Search for the cell housing the specified text and yield its (X, Y) center coordinate. 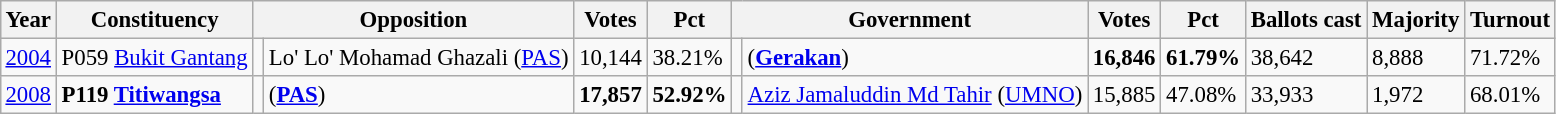
P119 Titiwangsa (154, 95)
71.72% (1510, 57)
1,972 (1416, 95)
38.21% (690, 57)
Turnout (1510, 20)
(Gerakan) (914, 57)
Aziz Jamaluddin Md Tahir (UMNO) (914, 95)
16,846 (1124, 57)
8,888 (1416, 57)
Lo' Lo' Mohamad Ghazali (PAS) (419, 57)
52.92% (690, 95)
Opposition (414, 20)
61.79% (1204, 57)
Year (28, 20)
2008 (28, 95)
10,144 (610, 57)
47.08% (1204, 95)
33,933 (1306, 95)
68.01% (1510, 95)
Ballots cast (1306, 20)
2004 (28, 57)
P059 Bukit Gantang (154, 57)
Majority (1416, 20)
15,885 (1124, 95)
(PAS) (419, 95)
Government (910, 20)
38,642 (1306, 57)
17,857 (610, 95)
Constituency (154, 20)
